Pinpoint the cell where the given text exists, returning its [x, y] midpoint coordinate. 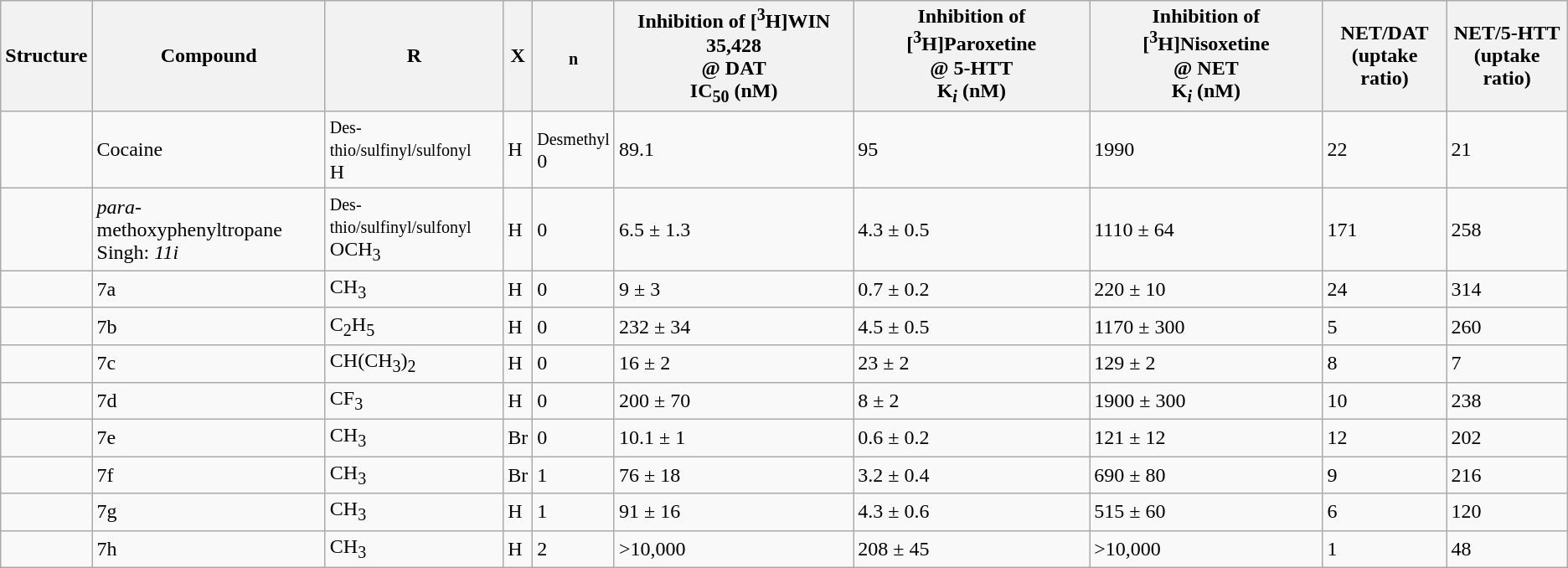
Structure [47, 56]
NET/5-HTT(uptake ratio) [1507, 56]
314 [1507, 289]
Compound [209, 56]
2 [574, 549]
515 ± 60 [1206, 512]
208 ± 45 [972, 549]
238 [1507, 400]
0.7 ± 0.2 [972, 289]
Des-thio/sulfinyl/sulfonylH [414, 150]
48 [1507, 549]
CF3 [414, 400]
129 ± 2 [1206, 364]
6.5 ± 1.3 [734, 230]
1170 ± 300 [1206, 326]
121 ± 12 [1206, 437]
258 [1507, 230]
24 [1385, 289]
89.1 [734, 150]
7g [209, 512]
para-methoxyphenyltropaneSingh: 11i [209, 230]
Inhibition of [3H]Nisoxetine@ NETKi (nM) [1206, 56]
260 [1507, 326]
21 [1507, 150]
CH(CH3)2 [414, 364]
Inhibition of [3H]WIN 35,428@ DATIC50 (nM) [734, 56]
22 [1385, 150]
1900 ± 300 [1206, 400]
16 ± 2 [734, 364]
7a [209, 289]
1990 [1206, 150]
X [518, 56]
0.6 ± 0.2 [972, 437]
200 ± 70 [734, 400]
91 ± 16 [734, 512]
7f [209, 475]
76 ± 18 [734, 475]
1110 ± 64 [1206, 230]
95 [972, 150]
Inhibition of [3H]Paroxetine@ 5-HTTKi (nM) [972, 56]
4.5 ± 0.5 [972, 326]
3.2 ± 0.4 [972, 475]
Cocaine [209, 150]
n [574, 56]
7d [209, 400]
10.1 ± 1 [734, 437]
4.3 ± 0.5 [972, 230]
8 ± 2 [972, 400]
171 [1385, 230]
Desmethyl0 [574, 150]
7 [1507, 364]
220 ± 10 [1206, 289]
9 [1385, 475]
Des-thio/sulfinyl/sulfonylOCH3 [414, 230]
7h [209, 549]
5 [1385, 326]
4.3 ± 0.6 [972, 512]
9 ± 3 [734, 289]
690 ± 80 [1206, 475]
C2H5 [414, 326]
7c [209, 364]
7e [209, 437]
216 [1507, 475]
8 [1385, 364]
10 [1385, 400]
6 [1385, 512]
12 [1385, 437]
NET/DAT(uptake ratio) [1385, 56]
202 [1507, 437]
120 [1507, 512]
7b [209, 326]
23 ± 2 [972, 364]
R [414, 56]
232 ± 34 [734, 326]
